Pinpoint the cell where the given text exists, returning its [x, y] midpoint coordinate. 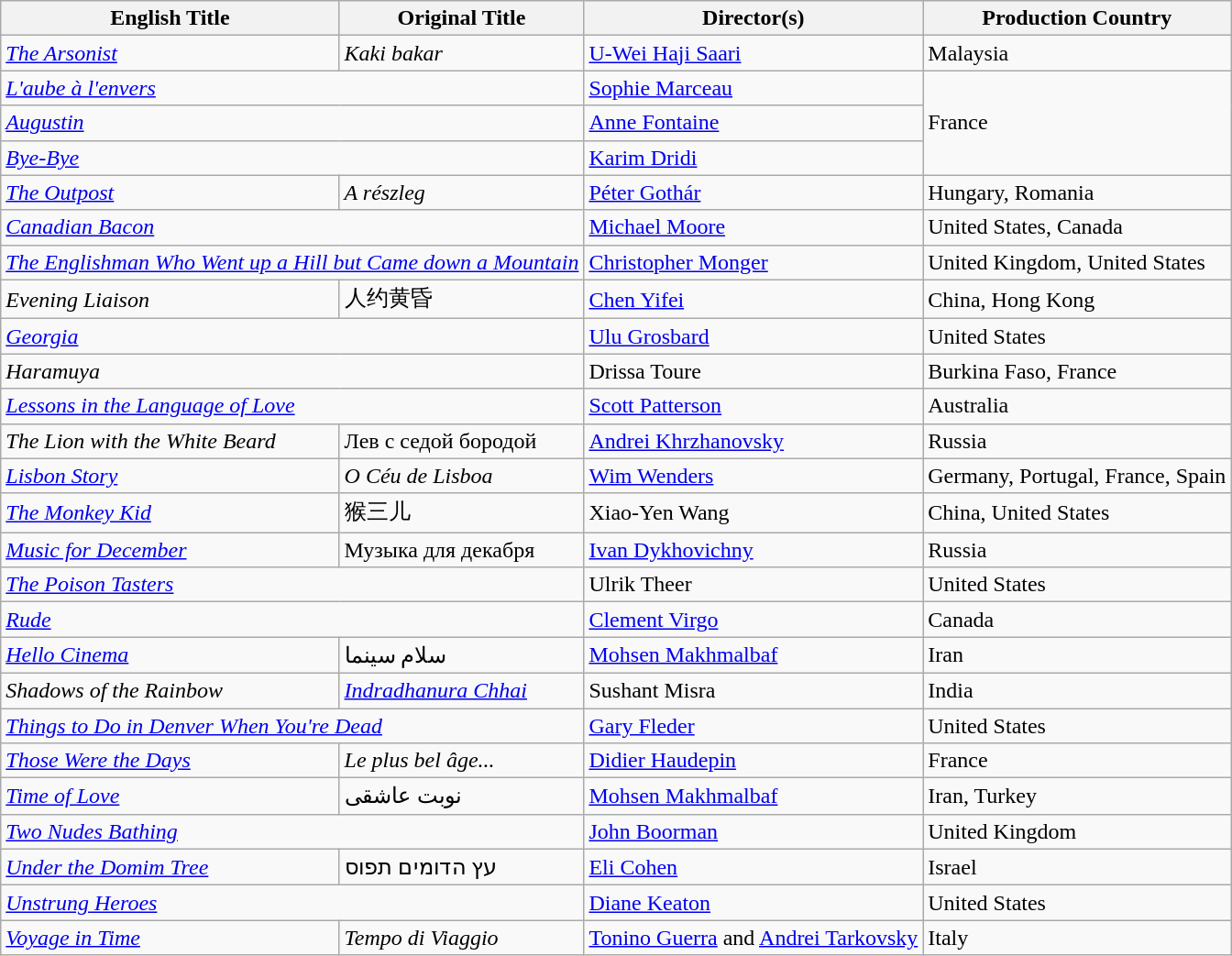
Didier Haudepin [753, 761]
Unstrung Heroes [292, 903]
The Lion with the White Beard [170, 441]
Music for December [170, 550]
O Céu de Lisboa [462, 476]
China, United States [1077, 513]
Under the Domim Tree [170, 867]
Sushant Misra [753, 690]
Evening Liaison [170, 299]
Iran [1077, 655]
Lessons in the Language of Love [292, 406]
Scott Patterson [753, 406]
L'aube à l'envers [292, 88]
Iran, Turkey [1077, 797]
سلام سینما [462, 655]
Diane Keaton [753, 903]
Haramuya [292, 371]
Kaki bakar [462, 53]
United States, Canada [1077, 227]
Eli Cohen [753, 867]
China, Hong Kong [1077, 299]
Sophie Marceau [753, 88]
Australia [1077, 406]
India [1077, 690]
Péter Gothár [753, 192]
Augustin [292, 123]
Burkina Faso, France [1077, 371]
Tonino Guerra and Andrei Tarkovsky [753, 938]
Anne Fontaine [753, 123]
Ulu Grosbard [753, 336]
Ivan Dykhovichny [753, 550]
Музыка для декабря [462, 550]
Ulrik Theer [753, 585]
Andrei Khrzhanovsky [753, 441]
Christopher Monger [753, 262]
Xiao-Yen Wang [753, 513]
Malaysia [1077, 53]
Time of Love [170, 797]
نوبت عاشقی [462, 797]
Original Title [462, 18]
Germany, Portugal, France, Spain [1077, 476]
English Title [170, 18]
The Outpost [170, 192]
A részleg [462, 192]
Canadian Bacon [292, 227]
Those Were the Days [170, 761]
Hello Cinema [170, 655]
Italy [1077, 938]
Karim Dridi [753, 158]
Chen Yifei [753, 299]
Gary Fleder [753, 725]
עץ הדומים תפוס [462, 867]
Lisbon Story [170, 476]
人约黄昏 [462, 299]
Georgia [292, 336]
Bye-Bye [292, 158]
U-Wei Haji Saari [753, 53]
The Poison Tasters [292, 585]
Лев с седой бородой [462, 441]
Wim Wenders [753, 476]
Voyage in Time [170, 938]
Michael Moore [753, 227]
Canada [1077, 620]
Production Country [1077, 18]
Indradhanura Chhai [462, 690]
Tempo di Viaggio [462, 938]
Shadows of the Rainbow [170, 690]
Le plus bel âge... [462, 761]
Two Nudes Bathing [292, 831]
Things to Do in Denver When You're Dead [292, 725]
The Arsonist [170, 53]
猴三儿 [462, 513]
United Kingdom [1077, 831]
Hungary, Romania [1077, 192]
Clement Virgo [753, 620]
Israel [1077, 867]
The Englishman Who Went up a Hill but Came down a Mountain [292, 262]
Drissa Toure [753, 371]
Rude [292, 620]
Director(s) [753, 18]
The Monkey Kid [170, 513]
United Kingdom, United States [1077, 262]
John Boorman [753, 831]
